Return (x, y) of the center of cell containing provided text 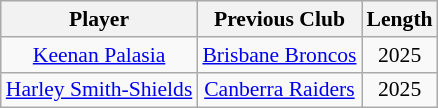
Length (400, 19)
Previous Club (279, 19)
Harley Smith-Shields (100, 90)
Canberra Raiders (279, 90)
Brisbane Broncos (279, 55)
Player (100, 19)
Keenan Palasia (100, 55)
